Detect which cell encompasses the target text, then output its [x, y] center coordinate. 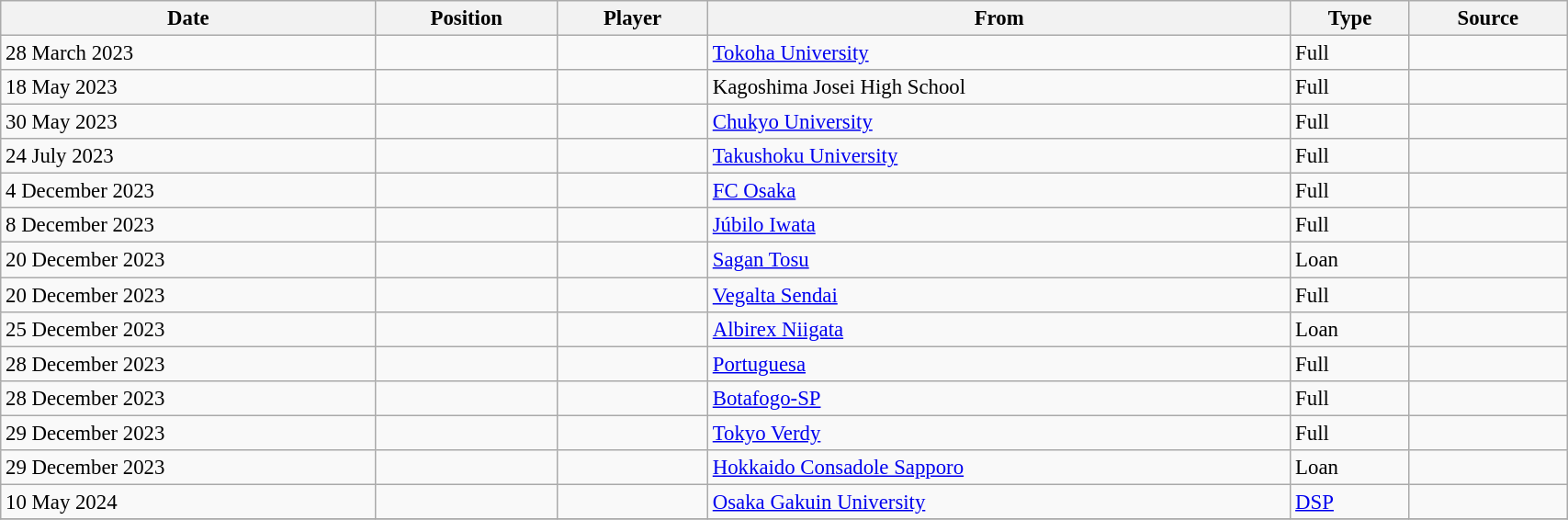
Tokoha University [998, 53]
10 May 2024 [188, 502]
8 December 2023 [188, 225]
FC Osaka [998, 191]
Takushoku University [998, 156]
Hokkaido Consadole Sapporo [998, 468]
Sagan Tosu [998, 260]
Kagoshima Josei High School [998, 87]
24 July 2023 [188, 156]
Júbilo Iwata [998, 225]
Player [633, 18]
Date [188, 18]
From [998, 18]
30 May 2023 [188, 122]
Chukyo University [998, 122]
Type [1350, 18]
4 December 2023 [188, 191]
DSP [1350, 502]
Portuguesa [998, 364]
Albirex Niigata [998, 329]
Position [467, 18]
18 May 2023 [188, 87]
Botafogo-SP [998, 398]
Tokyo Verdy [998, 433]
25 December 2023 [188, 329]
Osaka Gakuin University [998, 502]
Vegalta Sendai [998, 295]
28 March 2023 [188, 53]
Source [1488, 18]
